Identify which cell holds the provided text, then report its [x, y] central coordinate. 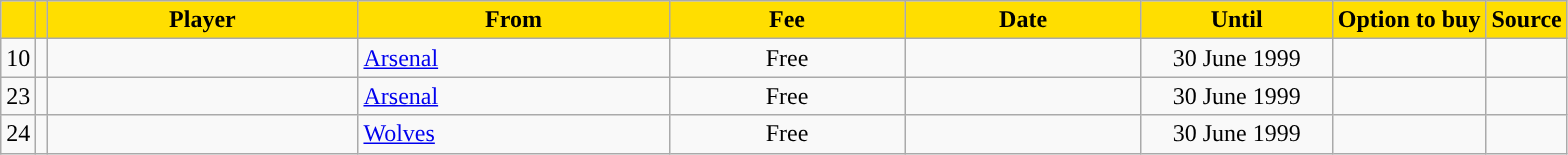
From [514, 20]
Option to buy [1409, 20]
Until [1236, 20]
Source [1526, 20]
24 [18, 134]
Player [202, 20]
Date [1023, 20]
Fee [787, 20]
Wolves [514, 134]
10 [18, 58]
23 [18, 96]
